Determine the [x, y] coordinate at the center of the cell enclosing the given text.  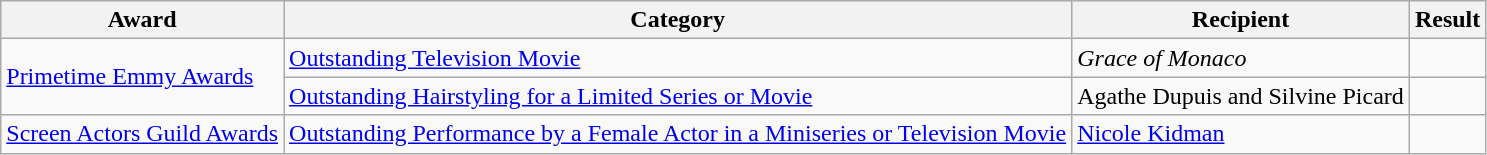
Screen Actors Guild Awards [142, 134]
Outstanding Television Movie [678, 58]
Outstanding Hairstyling for a Limited Series or Movie [678, 96]
Recipient [1241, 20]
Result [1447, 20]
Nicole Kidman [1241, 134]
Category [678, 20]
Outstanding Performance by a Female Actor in a Miniseries or Television Movie [678, 134]
Primetime Emmy Awards [142, 77]
Award [142, 20]
Grace of Monaco [1241, 58]
Agathe Dupuis and Silvine Picard [1241, 96]
